Detect which cell encompasses the target text, then output its [x, y] center coordinate. 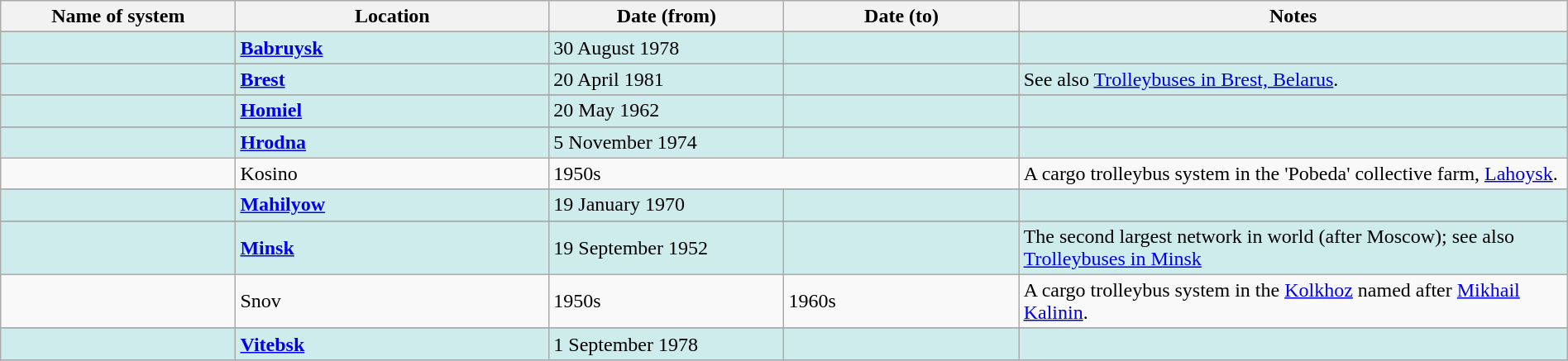
Kosino [392, 173]
A cargo trolleybus system in the 'Pobeda' collective farm, Lahoysk. [1293, 173]
Notes [1293, 17]
Name of system [118, 17]
Date (to) [901, 17]
Mahilyow [392, 205]
Vitebsk [392, 344]
Homiel [392, 111]
Snov [392, 301]
5 November 1974 [667, 142]
1960s [901, 301]
Location [392, 17]
Date (from) [667, 17]
19 January 1970 [667, 205]
1 September 1978 [667, 344]
Brest [392, 79]
20 April 1981 [667, 79]
The second largest network in world (after Moscow); see also Trolleybuses in Minsk [1293, 248]
20 May 1962 [667, 111]
Minsk [392, 248]
Hrodna [392, 142]
See also Trolleybuses in Brest, Belarus. [1293, 79]
A cargo trolleybus system in the Kolkhoz named after Mikhail Kalinin. [1293, 301]
19 September 1952 [667, 248]
30 August 1978 [667, 48]
Babruysk [392, 48]
